Pinpoint the cell where the given text exists, returning its [x, y] midpoint coordinate. 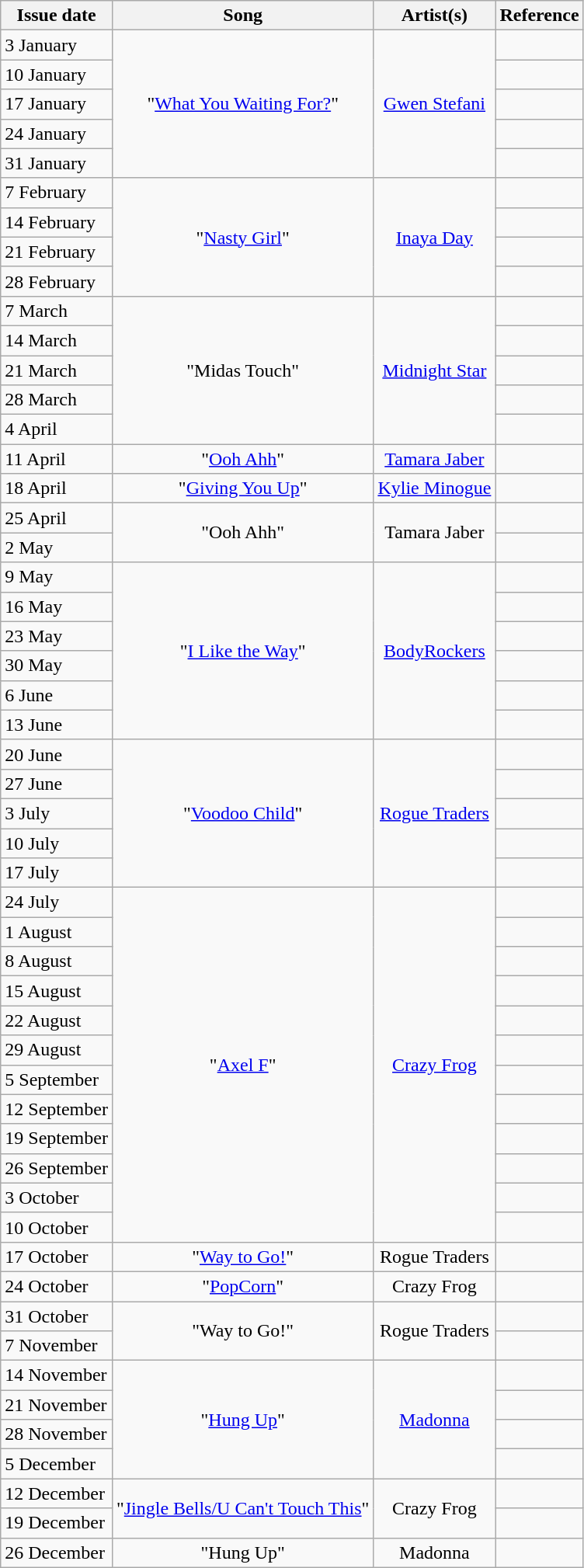
17 January [57, 104]
25 April [57, 518]
5 December [57, 1464]
21 November [57, 1405]
3 October [57, 1198]
"PopCorn" [242, 1286]
12 September [57, 1109]
24 July [57, 902]
29 August [57, 1050]
26 December [57, 1552]
7 March [57, 311]
13 June [57, 725]
14 February [57, 222]
14 November [57, 1375]
15 August [57, 991]
Kylie Minogue [435, 488]
6 June [57, 695]
BodyRockers [435, 651]
11 April [57, 459]
14 March [57, 340]
20 June [57, 754]
"Axel F" [242, 1066]
Artist(s) [435, 16]
26 September [57, 1168]
"Midas Touch" [242, 370]
31 October [57, 1316]
27 June [57, 784]
16 May [57, 607]
28 February [57, 281]
3 January [57, 45]
7 November [57, 1346]
10 January [57, 75]
"I Like the Way" [242, 651]
Reference [539, 16]
19 December [57, 1523]
4 April [57, 429]
Inaya Day [435, 237]
21 February [57, 252]
"Nasty Girl" [242, 237]
8 August [57, 961]
28 March [57, 400]
19 September [57, 1139]
Gwen Stefani [435, 104]
23 May [57, 636]
10 July [57, 843]
22 August [57, 1020]
17 October [57, 1257]
30 May [57, 666]
7 February [57, 193]
3 July [57, 813]
24 January [57, 134]
"Voodoo Child" [242, 813]
5 September [57, 1080]
21 March [57, 370]
"Giving You Up" [242, 488]
24 October [57, 1286]
"What You Waiting For?" [242, 104]
10 October [57, 1227]
17 July [57, 873]
12 December [57, 1493]
31 January [57, 163]
Song [242, 16]
1 August [57, 932]
28 November [57, 1434]
Midnight Star [435, 370]
18 April [57, 488]
9 May [57, 577]
"Jingle Bells/U Can't Touch This" [242, 1508]
Issue date [57, 16]
2 May [57, 548]
